Provide the [x, y] coordinate of the cell's center where the given text is located.  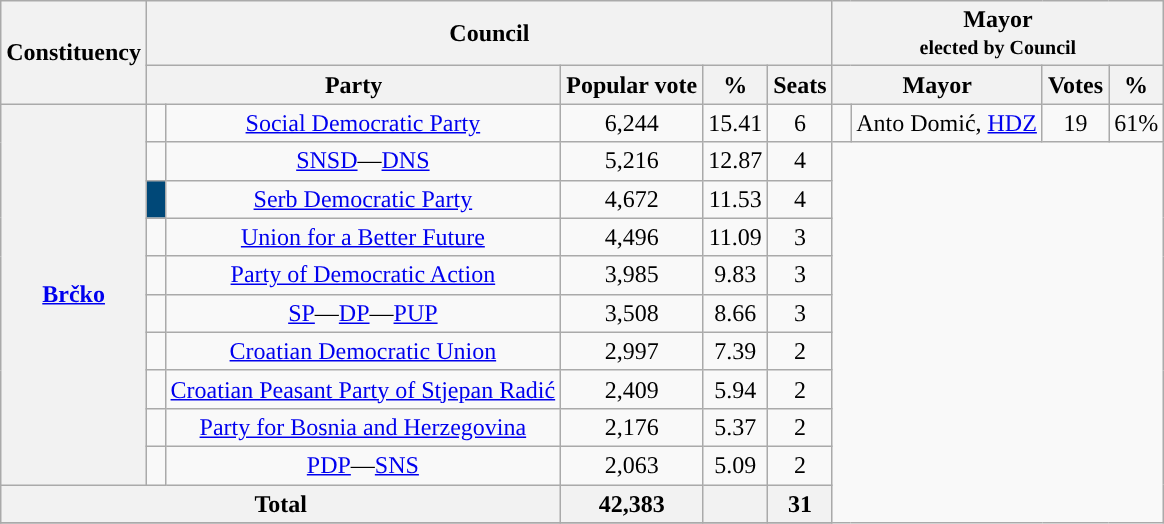
3,985 [632, 275]
Croatian Peasant Party of Stjepan Radić [363, 389]
Council [489, 34]
9.83 [736, 275]
Votes [1075, 85]
SNSD—DNS [363, 161]
61% [1136, 123]
4,496 [632, 237]
5.37 [736, 427]
2,997 [632, 351]
Anto Domić, HDZ [947, 123]
15.41 [736, 123]
Mayorelected by Council [998, 34]
Party [353, 85]
5.94 [736, 389]
Party of Democratic Action [363, 275]
Serb Democratic Party [363, 199]
2,063 [632, 465]
Social Democratic Party [363, 123]
Union for a Better Future [363, 237]
Croatian Democratic Union [363, 351]
11.53 [736, 199]
6 [800, 123]
19 [1075, 123]
Total [281, 503]
2,409 [632, 389]
SP—DP—PUP [363, 313]
8.66 [736, 313]
3,508 [632, 313]
42,383 [632, 503]
Popular vote [632, 85]
Brčko [74, 294]
11.09 [736, 237]
12.87 [736, 161]
5,216 [632, 161]
Mayor [937, 85]
6,244 [632, 123]
Constituency [74, 52]
Seats [800, 85]
4,672 [632, 199]
PDP—SNS [363, 465]
5.09 [736, 465]
31 [800, 503]
2,176 [632, 427]
Party for Bosnia and Herzegovina [363, 427]
7.39 [736, 351]
